Detect which cell encompasses the target text, then output its (x, y) center coordinate. 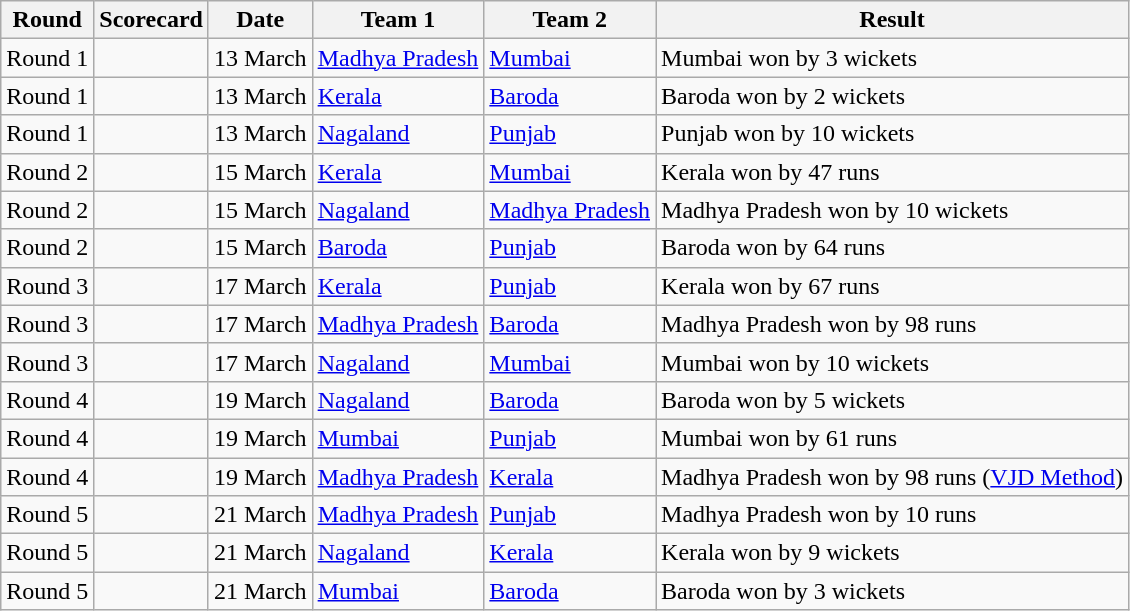
Baroda won by 5 wickets (892, 400)
Baroda won by 2 wickets (892, 96)
Result (892, 20)
Date (260, 20)
Madhya Pradesh won by 10 wickets (892, 210)
Madhya Pradesh won by 10 runs (892, 515)
Team 2 (570, 20)
Scorecard (152, 20)
Team 1 (398, 20)
Mumbai won by 10 wickets (892, 362)
Mumbai won by 3 wickets (892, 58)
Kerala won by 67 runs (892, 286)
Madhya Pradesh won by 98 runs (892, 324)
Mumbai won by 61 runs (892, 438)
Baroda won by 64 runs (892, 248)
Punjab won by 10 wickets (892, 134)
Kerala won by 9 wickets (892, 553)
Baroda won by 3 wickets (892, 591)
Kerala won by 47 runs (892, 172)
Madhya Pradesh won by 98 runs (VJD Method) (892, 477)
Round (48, 20)
